Output the [X, Y] coordinate of the center of the cell containing the given text.  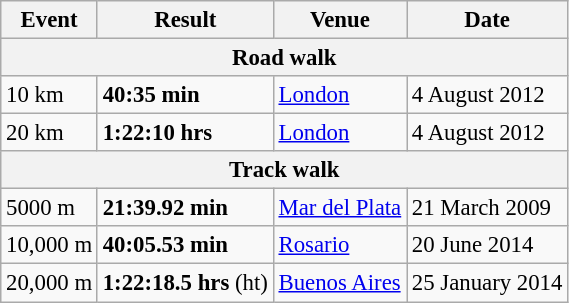
Rosario [340, 245]
Date [488, 20]
20,000 m [50, 283]
21:39.92 min [185, 208]
5000 m [50, 208]
1:22:18.5 hrs (ht) [185, 283]
1:22:10 hrs [185, 133]
20 km [50, 133]
Venue [340, 20]
Mar del Plata [340, 208]
Buenos Aires [340, 283]
10,000 m [50, 245]
40:05.53 min [185, 245]
10 km [50, 95]
20 June 2014 [488, 245]
25 January 2014 [488, 283]
Event [50, 20]
40:35 min [185, 95]
Road walk [284, 58]
Track walk [284, 170]
Result [185, 20]
21 March 2009 [488, 208]
